Provide the [X, Y] coordinate of the cell's center where the given text is located.  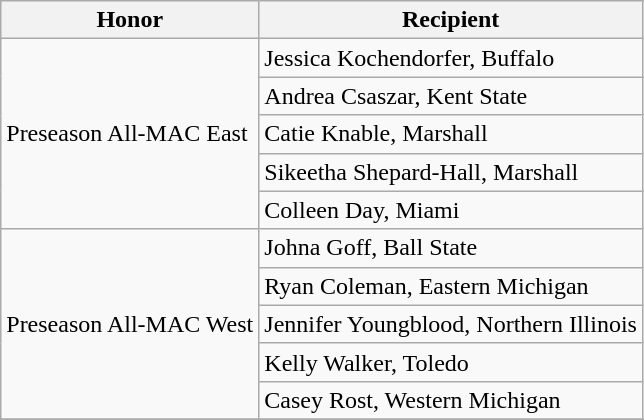
Preseason All-MAC East [130, 134]
Ryan Coleman, Eastern Michigan [451, 286]
Johna Goff, Ball State [451, 248]
Colleen Day, Miami [451, 210]
Preseason All-MAC West [130, 324]
Honor [130, 20]
Andrea Csaszar, Kent State [451, 96]
Recipient [451, 20]
Jessica Kochendorfer, Buffalo [451, 58]
Jennifer Youngblood, Northern Illinois [451, 324]
Casey Rost, Western Michigan [451, 400]
Catie Knable, Marshall [451, 134]
Sikeetha Shepard-Hall, Marshall [451, 172]
Kelly Walker, Toledo [451, 362]
